Locate the cell with the specified text and output its (x, y) center coordinate. 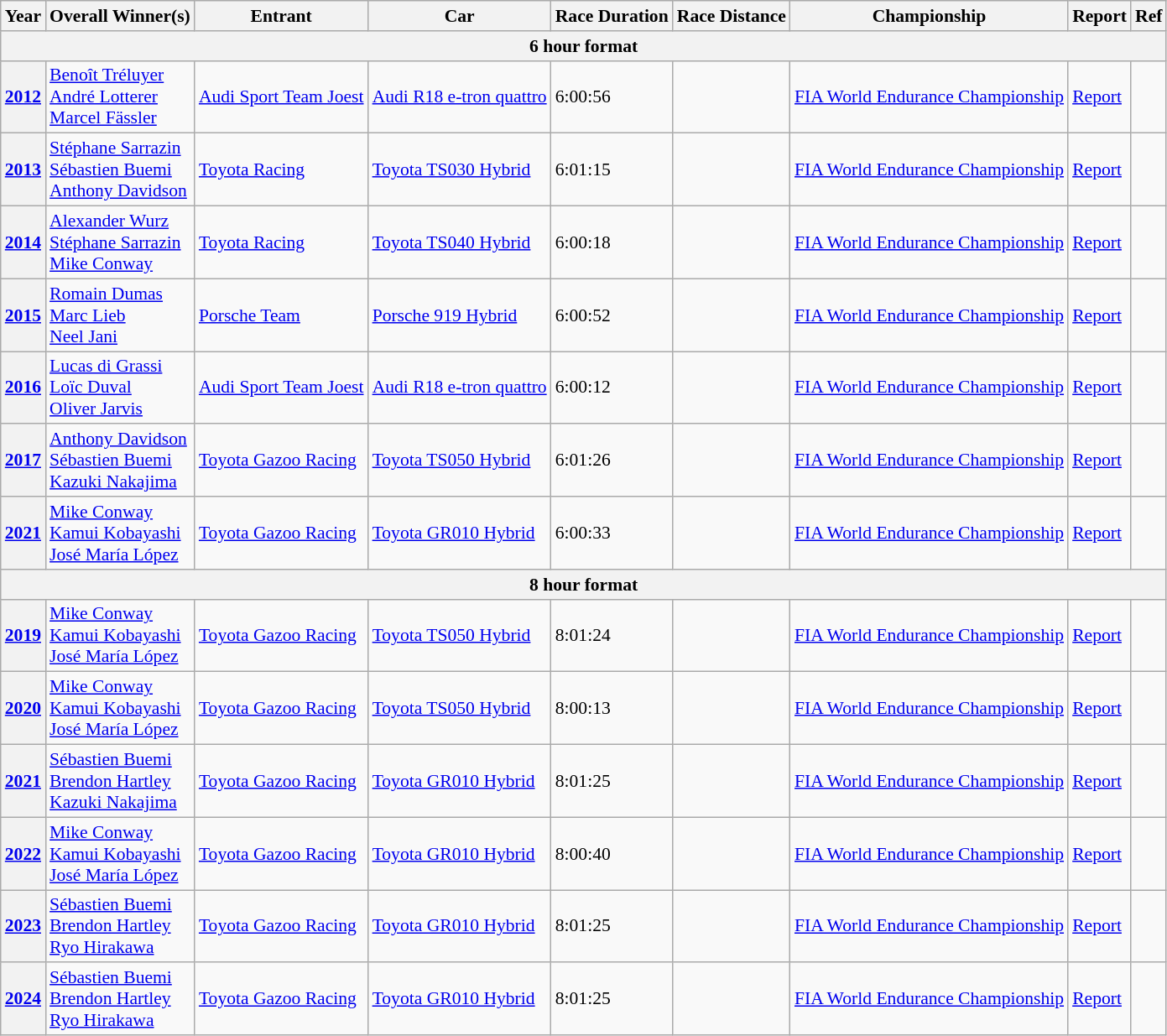
2022 (23, 854)
Romain Dumas Marc Lieb Neel Jani (120, 315)
6:01:15 (612, 169)
2014 (23, 243)
Alexander Wurz Stéphane Sarrazin Mike Conway (120, 243)
Anthony Davidson Sébastien Buemi Kazuki Nakajima (120, 461)
Car (460, 16)
8 hour format (584, 585)
Benoît Tréluyer André Lotterer Marcel Fässler (120, 97)
6:00:56 (612, 97)
6:00:52 (612, 315)
2019 (23, 636)
Race Distance (732, 16)
8:00:13 (612, 708)
8:01:24 (612, 636)
Overall Winner(s) (120, 16)
Toyota TS040 Hybrid (460, 243)
Porsche Team (282, 315)
2020 (23, 708)
6 hour format (584, 46)
Porsche 919 Hybrid (460, 315)
2012 (23, 97)
Stéphane Sarrazin Sébastien Buemi Anthony Davidson (120, 169)
Lucas di Grassi Loïc Duval Oliver Jarvis (120, 388)
2017 (23, 461)
Toyota TS030 Hybrid (460, 169)
6:00:33 (612, 534)
Entrant (282, 16)
8:00:40 (612, 854)
2016 (23, 388)
Ref (1149, 16)
2023 (23, 926)
6:00:18 (612, 243)
6:00:12 (612, 388)
Sébastien Buemi Brendon Hartley Kazuki Nakajima (120, 782)
2015 (23, 315)
2013 (23, 169)
Race Duration (612, 16)
Year (23, 16)
6:01:26 (612, 461)
Championship (930, 16)
2024 (23, 1000)
